Capture the cell that displays the provided text and extract its [x, y] central coordinate. 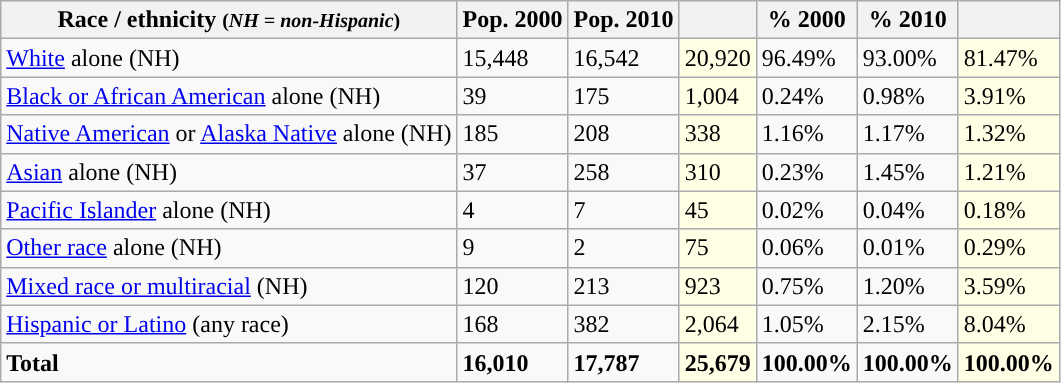
1.45% [908, 172]
1,004 [718, 96]
9 [512, 248]
0.75% [806, 286]
338 [718, 134]
310 [718, 172]
213 [624, 286]
Pop. 2010 [624, 20]
923 [718, 286]
37 [512, 172]
Black or African American alone (NH) [229, 96]
% 2010 [908, 20]
120 [512, 286]
16,010 [512, 362]
2 [624, 248]
0.06% [806, 248]
168 [512, 324]
1.17% [908, 134]
0.18% [1008, 210]
3.59% [1008, 286]
93.00% [908, 58]
258 [624, 172]
Race / ethnicity (NH = non-Hispanic) [229, 20]
Asian alone (NH) [229, 172]
1.32% [1008, 134]
208 [624, 134]
4 [512, 210]
0.02% [806, 210]
7 [624, 210]
1.20% [908, 286]
Native American or Alaska Native alone (NH) [229, 134]
16,542 [624, 58]
25,679 [718, 362]
Hispanic or Latino (any race) [229, 324]
2,064 [718, 324]
White alone (NH) [229, 58]
0.29% [1008, 248]
96.49% [806, 58]
20,920 [718, 58]
Pop. 2000 [512, 20]
39 [512, 96]
15,448 [512, 58]
Total [229, 362]
0.98% [908, 96]
185 [512, 134]
0.04% [908, 210]
382 [624, 324]
175 [624, 96]
81.47% [1008, 58]
% 2000 [806, 20]
8.04% [1008, 324]
17,787 [624, 362]
45 [718, 210]
1.05% [806, 324]
2.15% [908, 324]
0.23% [806, 172]
3.91% [1008, 96]
1.16% [806, 134]
75 [718, 248]
Mixed race or multiracial (NH) [229, 286]
0.01% [908, 248]
Other race alone (NH) [229, 248]
Pacific Islander alone (NH) [229, 210]
1.21% [1008, 172]
0.24% [806, 96]
